Provide the [x, y] coordinate of the cell's center where the given text is located.  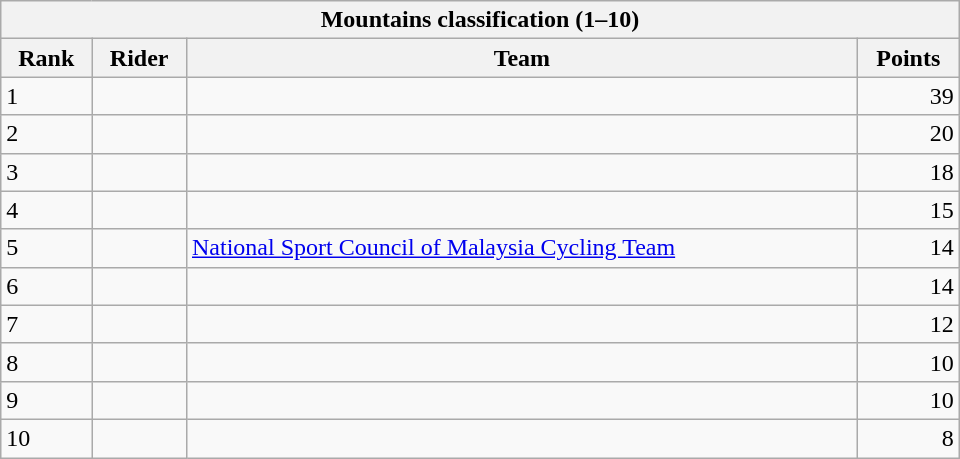
Mountains classification (1–10) [480, 20]
7 [46, 324]
2 [46, 134]
1 [46, 96]
20 [908, 134]
National Sport Council of Malaysia Cycling Team [522, 248]
Points [908, 58]
Rank [46, 58]
3 [46, 172]
15 [908, 210]
39 [908, 96]
5 [46, 248]
Rider [140, 58]
18 [908, 172]
Team [522, 58]
4 [46, 210]
12 [908, 324]
9 [46, 400]
6 [46, 286]
